Output the (X, Y) coordinate of the center of the cell containing the given text.  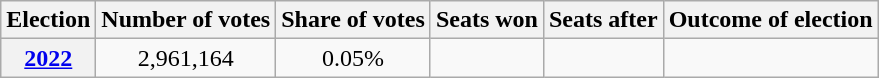
Seats after (603, 20)
0.05% (354, 58)
Outcome of election (770, 20)
2022 (48, 58)
Number of votes (186, 20)
Election (48, 20)
Seats won (486, 20)
Share of votes (354, 20)
2,961,164 (186, 58)
